From the cell containing the given text, extract its center point as [X, Y] coordinate. 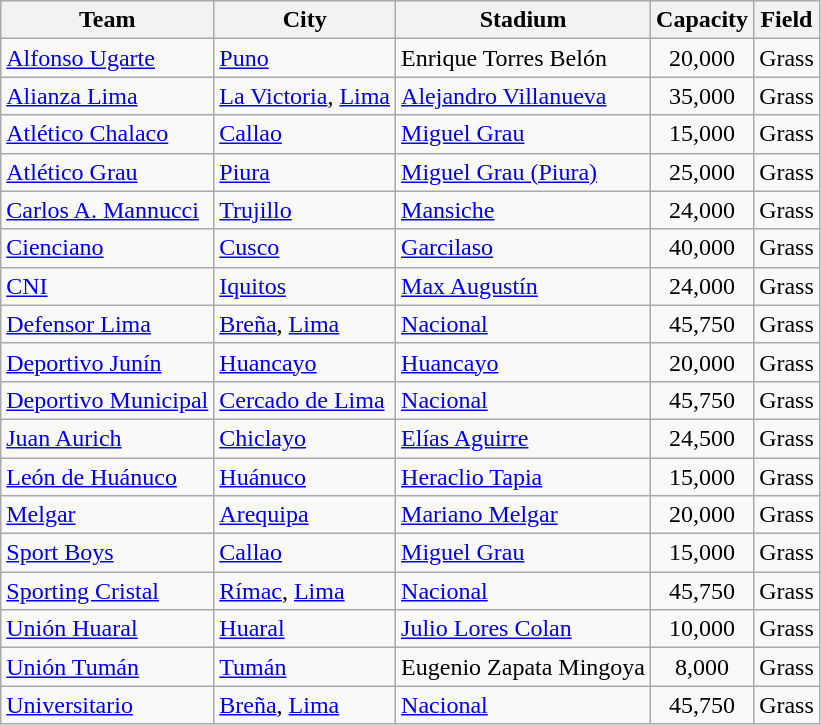
Huánuco [305, 477]
Max Augustín [524, 286]
Miguel Grau (Piura) [524, 172]
35,000 [702, 96]
Iquitos [305, 286]
Puno [305, 58]
Garcilaso [524, 248]
Heraclio Tapia [524, 477]
Arequipa [305, 515]
Cercado de Lima [305, 400]
Unión Huaral [108, 629]
Stadium [524, 20]
CNI [108, 286]
10,000 [702, 629]
Melgar [108, 515]
León de Huánuco [108, 477]
40,000 [702, 248]
City [305, 20]
Team [108, 20]
Deportivo Junín [108, 362]
Deportivo Municipal [108, 400]
Juan Aurich [108, 438]
Huaral [305, 629]
8,000 [702, 667]
Tumán [305, 667]
Rímac, Lima [305, 591]
Defensor Lima [108, 324]
24,500 [702, 438]
Cusco [305, 248]
Unión Tumán [108, 667]
La Victoria, Lima [305, 96]
Alfonso Ugarte [108, 58]
Elías Aguirre [524, 438]
Capacity [702, 20]
Chiclayo [305, 438]
Universitario [108, 705]
Julio Lores Colan [524, 629]
Cienciano [108, 248]
Sporting Cristal [108, 591]
Mansiche [524, 210]
Eugenio Zapata Mingoya [524, 667]
Piura [305, 172]
Atlético Chalaco [108, 134]
Sport Boys [108, 553]
25,000 [702, 172]
Alianza Lima [108, 96]
Alejandro Villanueva [524, 96]
Carlos A. Mannucci [108, 210]
Atlético Grau [108, 172]
Enrique Torres Belón [524, 58]
Mariano Melgar [524, 515]
Field [787, 20]
Trujillo [305, 210]
